Pinpoint the cell where the given text exists, returning its [x, y] midpoint coordinate. 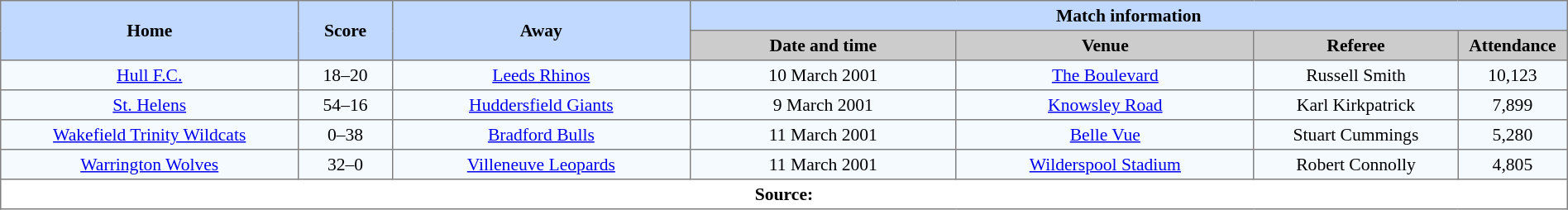
Attendance [1513, 45]
Hull F.C. [150, 75]
32–0 [346, 165]
Warrington Wolves [150, 165]
10,123 [1513, 75]
Home [150, 31]
Venue [1105, 45]
0–38 [346, 135]
Wakefield Trinity Wildcats [150, 135]
Wilderspool Stadium [1105, 165]
Away [541, 31]
The Boulevard [1105, 75]
Belle Vue [1105, 135]
Bradford Bulls [541, 135]
54–16 [346, 105]
Huddersfield Giants [541, 105]
Karl Kirkpatrick [1355, 105]
Source: [784, 194]
Robert Connolly [1355, 165]
5,280 [1513, 135]
18–20 [346, 75]
10 March 2001 [823, 75]
Russell Smith [1355, 75]
9 March 2001 [823, 105]
Leeds Rhinos [541, 75]
St. Helens [150, 105]
Stuart Cummings [1355, 135]
Villeneuve Leopards [541, 165]
Score [346, 31]
Knowsley Road [1105, 105]
Date and time [823, 45]
4,805 [1513, 165]
Referee [1355, 45]
Match information [1128, 16]
7,899 [1513, 105]
